Find where the given text appears and provide that cell's center as [x, y] coordinate. 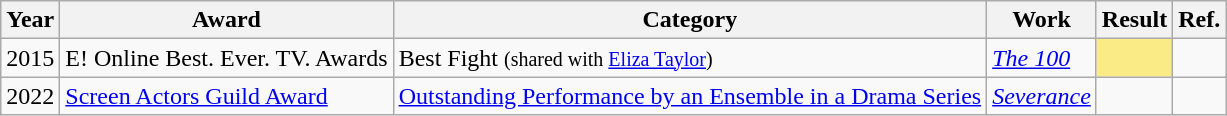
2022 [30, 96]
Category [690, 20]
E! Online Best. Ever. TV. Awards [226, 58]
Result [1134, 20]
Award [226, 20]
Screen Actors Guild Award [226, 96]
Ref. [1200, 20]
Outstanding Performance by an Ensemble in a Drama Series [690, 96]
Best Fight (shared with Eliza Taylor) [690, 58]
2015 [30, 58]
Work [1042, 20]
The 100 [1042, 58]
Year [30, 20]
Severance [1042, 96]
